Detect which cell encompasses the target text, then output its [x, y] center coordinate. 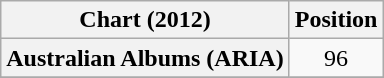
Chart (2012) [145, 20]
Australian Albums (ARIA) [145, 58]
Position [336, 20]
96 [336, 58]
